Provide the (x, y) coordinate of the cell's center where the given text is located.  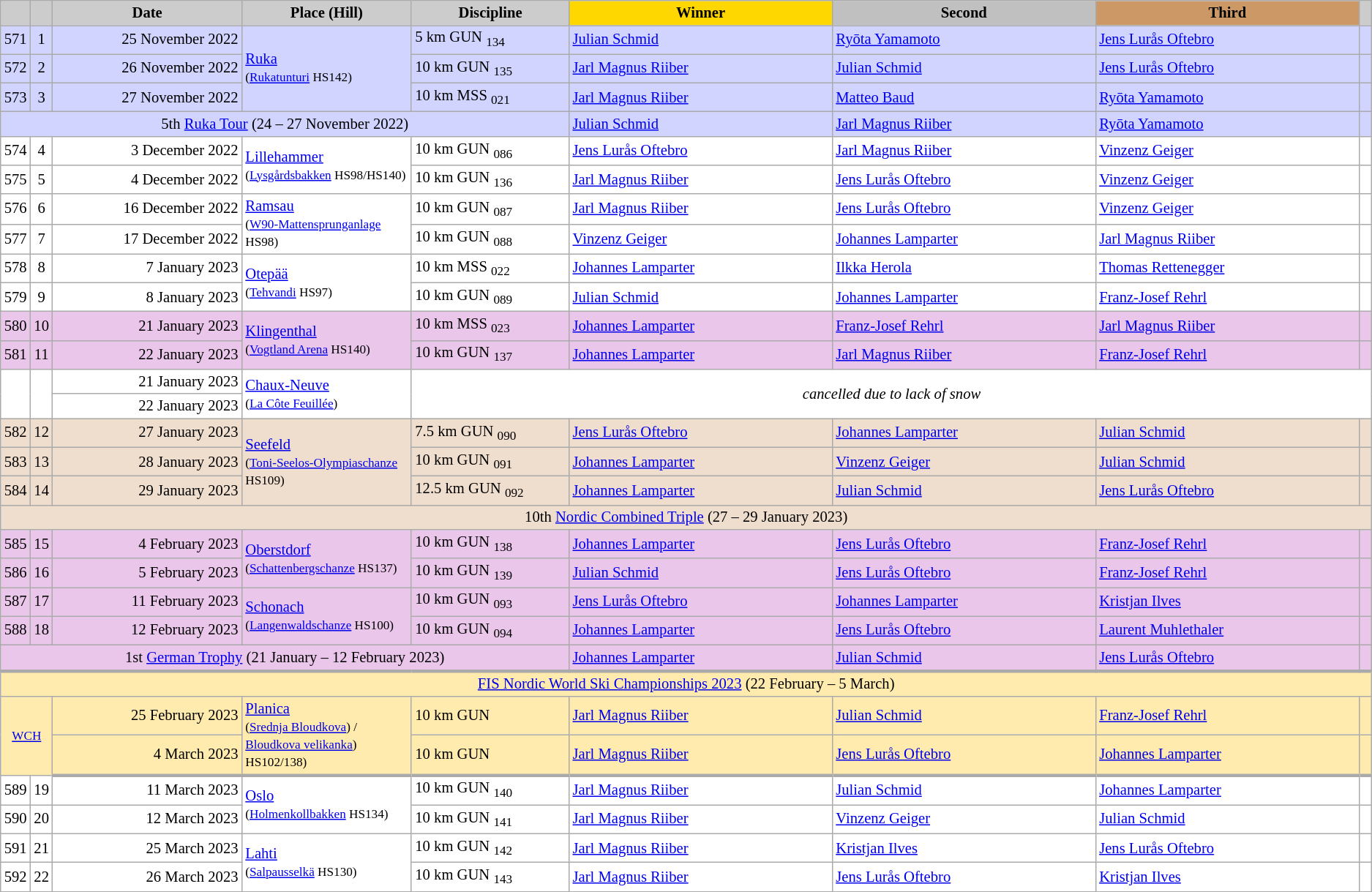
10 km GUN 138 (490, 544)
10 km GUN 135 (490, 69)
Second (964, 12)
582 (16, 433)
4 March 2023 (148, 755)
16 December 2022 (148, 209)
10 km GUN 136 (490, 180)
574 (16, 151)
586 (16, 572)
575 (16, 180)
Schonach(Langenwaldschanze HS100) (326, 616)
28 January 2023 (148, 461)
25 February 2023 (148, 716)
10 km GUN 091 (490, 461)
10 km GUN 094 (490, 631)
590 (16, 820)
572 (16, 69)
579 (16, 297)
10 km GUN 141 (490, 820)
21 (41, 847)
Ramsau(W90-Mattensprunganlage HS98) (326, 224)
591 (16, 847)
Place (Hill) (326, 12)
589 (16, 790)
4 December 2022 (148, 180)
588 (16, 631)
587 (16, 601)
WCH (26, 736)
25 March 2023 (148, 847)
26 November 2022 (148, 69)
10 km GUN 093 (490, 601)
9 (41, 297)
576 (16, 209)
11 March 2023 (148, 790)
6 (41, 209)
10th Nordic Combined Triple (27 – 29 January 2023) (686, 517)
Thomas Rettenegger (1227, 268)
592 (16, 877)
7 (41, 239)
Oberstdorf(Schattenbergschanze HS137) (326, 559)
27 January 2023 (148, 433)
585 (16, 544)
19 (41, 790)
4 February 2023 (148, 544)
22 (41, 877)
25 November 2022 (148, 40)
1st German Trophy (21 January – 12 February 2023) (285, 657)
27 November 2022 (148, 97)
12 (41, 433)
573 (16, 97)
cancelled due to lack of snow (891, 394)
10 km GUN 089 (490, 297)
10 km GUN 139 (490, 572)
14 (41, 490)
Lillehammer(Lysgårdsbakken HS98/HS140) (326, 165)
584 (16, 490)
12 March 2023 (148, 820)
583 (16, 461)
Seefeld(Toni-Seelos-Olympiaschanze HS109) (326, 462)
Third (1227, 12)
16 (41, 572)
580 (16, 325)
Ruka(Rukatunturi HS142) (326, 68)
577 (16, 239)
10 km GUN 140 (490, 790)
10 km GUN 142 (490, 847)
2 (41, 69)
Lahti(Salpausselkä HS130) (326, 862)
Planica(Srednja Bloudkova) / Bloudkova velikanka) HS102/138) (326, 736)
1 (41, 40)
8 January 2023 (148, 297)
10 km GUN 086 (490, 151)
5 (41, 180)
5 km GUN 134 (490, 40)
7.5 km GUN 090 (490, 433)
Winner (701, 12)
4 (41, 151)
12.5 km GUN 092 (490, 490)
10 km GUN 088 (490, 239)
Chaux-Neuve(La Côte Feuillée) (326, 394)
10 (41, 325)
20 (41, 820)
Ilkka Herola (964, 268)
Matteo Baud (964, 97)
10 km MSS 022 (490, 268)
29 January 2023 (148, 490)
5 February 2023 (148, 572)
Laurent Muhlethaler (1227, 631)
10 km GUN 143 (490, 877)
Date (148, 12)
11 February 2023 (148, 601)
11 (41, 354)
Klingenthal(Vogtland Arena HS140) (326, 340)
Oslo(Holmenkollbakken HS134) (326, 804)
7 January 2023 (148, 268)
Otepää(Tehvandi HS97) (326, 282)
3 December 2022 (148, 151)
10 km GUN 087 (490, 209)
18 (41, 631)
5th Ruka Tour (24 – 27 November 2022) (285, 124)
10 km MSS 023 (490, 325)
8 (41, 268)
26 March 2023 (148, 877)
15 (41, 544)
10 km MSS 021 (490, 97)
FIS Nordic World Ski Championships 2023 (22 February – 5 March) (686, 683)
13 (41, 461)
12 February 2023 (148, 631)
17 December 2022 (148, 239)
17 (41, 601)
10 km GUN 137 (490, 354)
Discipline (490, 12)
581 (16, 354)
3 (41, 97)
571 (16, 40)
578 (16, 268)
